From the cell containing the given text, extract its center point as (X, Y) coordinate. 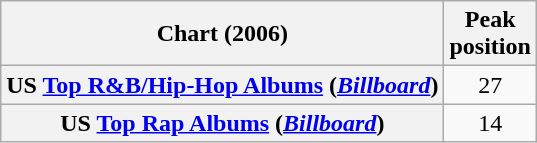
Chart (2006) (222, 34)
US Top R&B/Hip-Hop Albums (Billboard) (222, 85)
US Top Rap Albums (Billboard) (222, 123)
Peakposition (490, 34)
27 (490, 85)
14 (490, 123)
